Provide the [X, Y] coordinate of the cell's center where the given text is located.  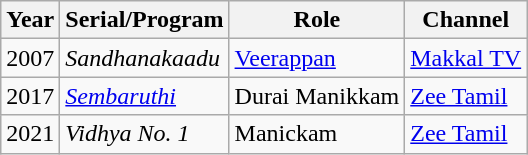
Vidhya No. 1 [144, 134]
Manickam [317, 134]
Sandhanakaadu [144, 58]
Makkal TV [466, 58]
Serial/Program [144, 20]
2021 [30, 134]
2007 [30, 58]
Channel [466, 20]
2017 [30, 96]
Veerappan [317, 58]
Sembaruthi [144, 96]
Year [30, 20]
Durai Manikkam [317, 96]
Role [317, 20]
